Return [X, Y] of the center of cell containing provided text 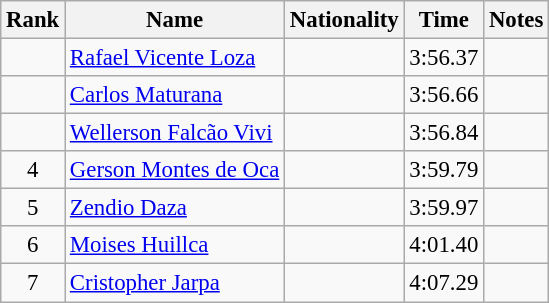
Nationality [344, 20]
7 [33, 283]
5 [33, 208]
Notes [516, 20]
Carlos Maturana [175, 95]
3:56.37 [444, 58]
Rank [33, 20]
3:56.84 [444, 133]
4 [33, 170]
Moises Huillca [175, 245]
4:01.40 [444, 245]
Zendio Daza [175, 208]
Cristopher Jarpa [175, 283]
3:56.66 [444, 95]
6 [33, 245]
Name [175, 20]
3:59.79 [444, 170]
Wellerson Falcão Vivi [175, 133]
Time [444, 20]
Rafael Vicente Loza [175, 58]
3:59.97 [444, 208]
Gerson Montes de Oca [175, 170]
4:07.29 [444, 283]
